Pinpoint the cell where the given text exists, returning its (x, y) midpoint coordinate. 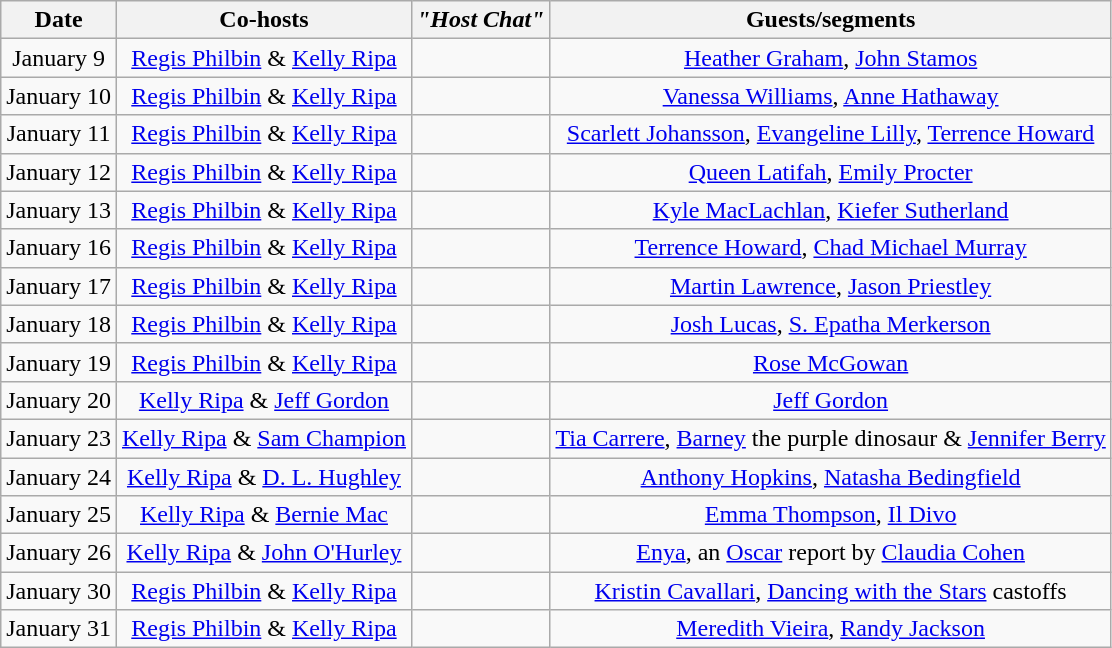
Rose McGowan (830, 362)
Kristin Cavallari, Dancing with the Stars castoffs (830, 591)
January 26 (59, 553)
Kelly Ripa & Sam Champion (264, 438)
Scarlett Johansson, Evangeline Lilly, Terrence Howard (830, 134)
January 10 (59, 96)
January 24 (59, 477)
Emma Thompson, Il Divo (830, 515)
"Host Chat" (481, 20)
Kelly Ripa & John O'Hurley (264, 553)
Enya, an Oscar report by Claudia Cohen (830, 553)
Co-hosts (264, 20)
Kelly Ripa & D. L. Hughley (264, 477)
January 12 (59, 172)
January 30 (59, 591)
Queen Latifah, Emily Procter (830, 172)
January 17 (59, 286)
Kelly Ripa & Bernie Mac (264, 515)
Jeff Gordon (830, 400)
Anthony Hopkins, Natasha Bedingfield (830, 477)
January 18 (59, 324)
January 19 (59, 362)
January 20 (59, 400)
Vanessa Williams, Anne Hathaway (830, 96)
Terrence Howard, Chad Michael Murray (830, 248)
Kelly Ripa & Jeff Gordon (264, 400)
Heather Graham, John Stamos (830, 58)
January 25 (59, 515)
Guests/segments (830, 20)
Meredith Vieira, Randy Jackson (830, 629)
January 13 (59, 210)
Date (59, 20)
January 31 (59, 629)
January 16 (59, 248)
January 11 (59, 134)
Martin Lawrence, Jason Priestley (830, 286)
Josh Lucas, S. Epatha Merkerson (830, 324)
January 9 (59, 58)
January 23 (59, 438)
Tia Carrere, Barney the purple dinosaur & Jennifer Berry (830, 438)
Kyle MacLachlan, Kiefer Sutherland (830, 210)
